Output the (x, y) coordinate of the center of the cell containing the given text.  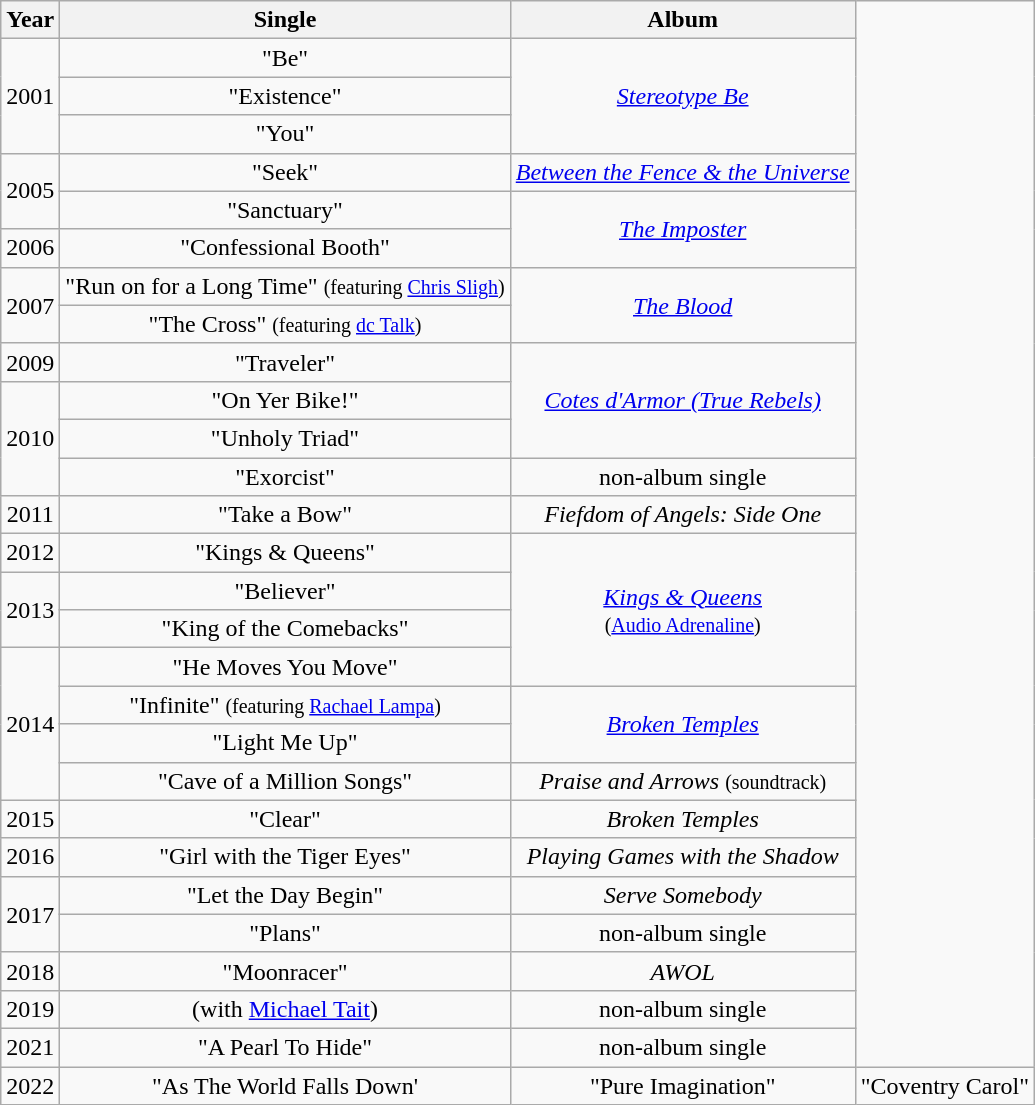
2017 (30, 914)
"Cave of a Million Songs" (285, 781)
"Plans" (285, 933)
"As The World Falls Down' (285, 1085)
Between the Fence & the Universe (682, 172)
2019 (30, 1009)
Album (682, 20)
2021 (30, 1047)
"Let the Day Begin" (285, 895)
"Kings & Queens" (285, 553)
"King of the Comebacks" (285, 629)
2022 (30, 1085)
"He Moves You Move" (285, 667)
"Clear" (285, 819)
The Blood (682, 305)
"Take a Bow" (285, 515)
2011 (30, 515)
2007 (30, 305)
"Girl with the Tiger Eyes" (285, 857)
2018 (30, 971)
2014 (30, 724)
"A Pearl To Hide" (285, 1047)
Year (30, 20)
AWOL (682, 971)
2015 (30, 819)
2001 (30, 96)
Praise and Arrows (soundtrack) (682, 781)
"Sanctuary" (285, 210)
"Run on for a Long Time" (featuring Chris Sligh) (285, 286)
2013 (30, 610)
"Believer" (285, 591)
2016 (30, 857)
"Be" (285, 58)
Kings & Queens(Audio Adrenaline) (682, 610)
2005 (30, 191)
"The Cross" (featuring dc Talk) (285, 324)
(with Michael Tait) (285, 1009)
"Moonracer" (285, 971)
Playing Games with the Shadow (682, 857)
Single (285, 20)
Stereotype Be (682, 96)
Fiefdom of Angels: Side One (682, 515)
"Coventry Carol" (944, 1085)
Serve Somebody (682, 895)
"Unholy Triad" (285, 438)
"Exorcist" (285, 477)
"Traveler" (285, 362)
"Existence" (285, 96)
The Imposter (682, 229)
"On Yer Bike!" (285, 400)
"Pure Imagination" (682, 1085)
2012 (30, 553)
"Confessional Booth" (285, 248)
"Light Me Up" (285, 743)
2006 (30, 248)
"Infinite" (featuring Rachael Lampa) (285, 705)
"Seek" (285, 172)
2009 (30, 362)
"You" (285, 134)
2010 (30, 438)
Cotes d'Armor (True Rebels) (682, 400)
